Locate the cell with the specified text and output its (X, Y) center coordinate. 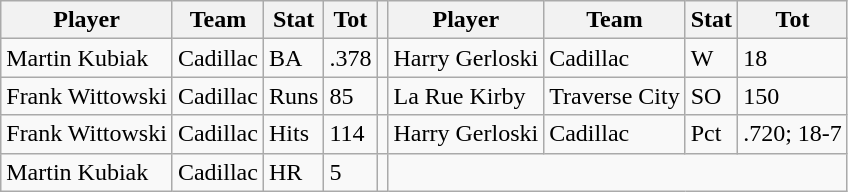
Hits (293, 134)
La Rue Kirby (466, 96)
.720; 18-7 (793, 134)
5 (350, 172)
Traverse City (615, 96)
114 (350, 134)
Pct (711, 134)
.378 (350, 58)
HR (293, 172)
W (711, 58)
85 (350, 96)
150 (793, 96)
SO (711, 96)
BA (293, 58)
18 (793, 58)
Runs (293, 96)
